Pinpoint the cell where the given text exists, returning its [X, Y] midpoint coordinate. 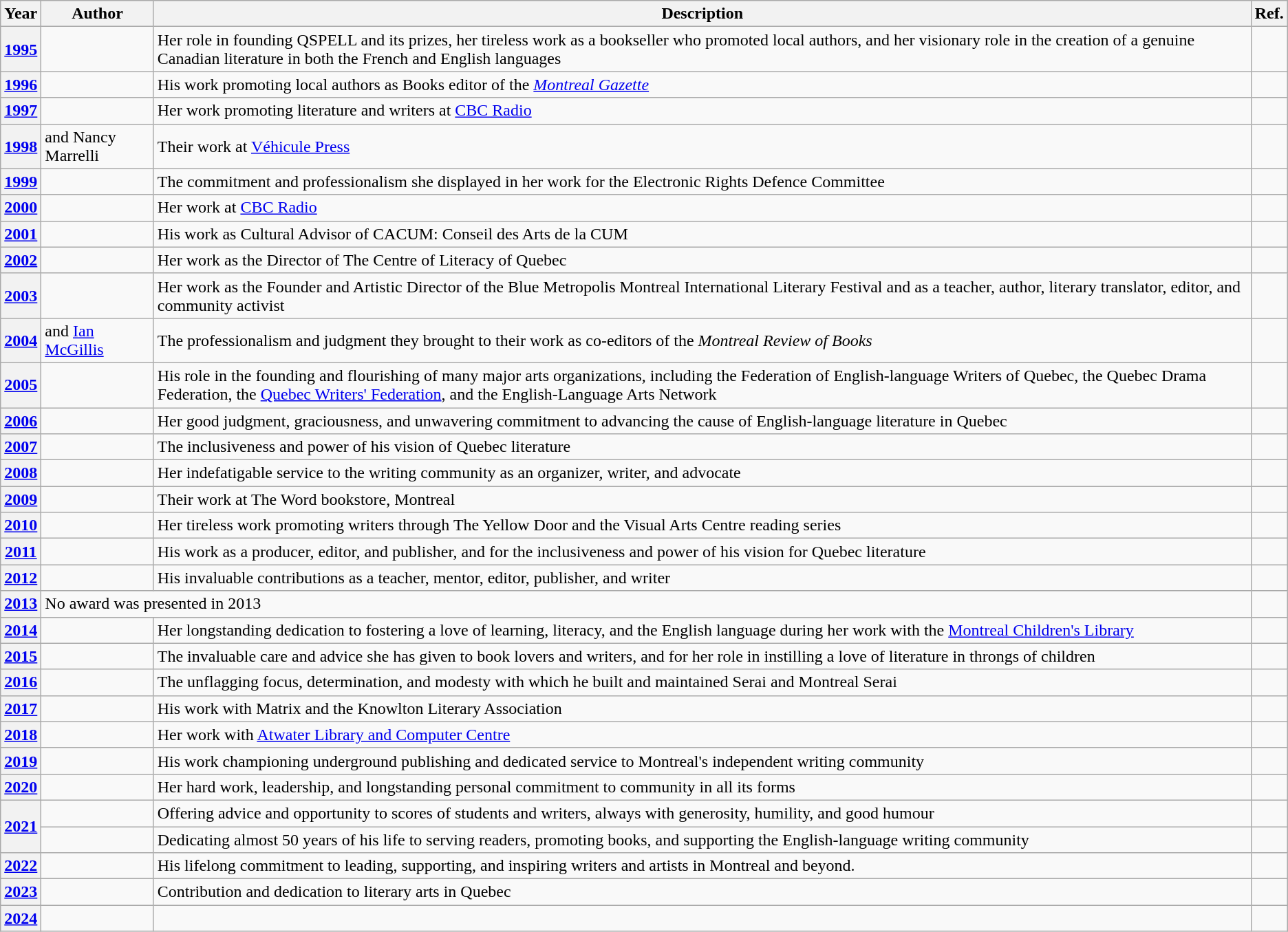
His work as Cultural Advisor of CACUM: Conseil des Arts de la CUM [702, 234]
2009 [21, 499]
2024 [21, 918]
2015 [21, 656]
Her longstanding dedication to fostering a love of learning, literacy, and the English language during her work with the Montreal Children's Library [702, 630]
Her tireless work promoting writers through The Yellow Door and the Visual Arts Centre reading series [702, 525]
2007 [21, 447]
Description [702, 14]
and Nancy Marrelli [98, 146]
Their work at The Word bookstore, Montreal [702, 499]
2012 [21, 578]
1995 [21, 50]
2021 [21, 826]
Her indefatigable service to the writing community as an organizer, writer, and advocate [702, 473]
2019 [21, 761]
His work championing underground publishing and dedicated service to Montreal's independent writing community [702, 761]
2017 [21, 708]
The invaluable care and advice she has given to book lovers and writers, and for her role in instilling a love of literature in throngs of children [702, 656]
Her work with Atwater Library and Computer Centre [702, 735]
The commitment and professionalism she displayed in her work for the Electronic Rights Defence Committee [702, 182]
1997 [21, 111]
2018 [21, 735]
1999 [21, 182]
His work as a producer, editor, and publisher, and for the inclusiveness and power of his vision for Quebec literature [702, 552]
Contribution and dedication to literary arts in Quebec [702, 892]
His lifelong commitment to leading, supporting, and inspiring writers and artists in Montreal and beyond. [702, 866]
Her hard work, leadership, and longstanding personal commitment to community in all its forms [702, 787]
2008 [21, 473]
Her good judgment, graciousness, and unwavering commitment to advancing the cause of English-language literature in Quebec [702, 420]
Her work at CBC Radio [702, 208]
The unflagging focus, determination, and modesty with which he built and maintained Serai and Montreal Serai [702, 682]
His work with Matrix and the Knowlton Literary Association [702, 708]
2022 [21, 866]
2000 [21, 208]
Ref. [1269, 14]
2011 [21, 552]
2003 [21, 296]
2001 [21, 234]
No award was presented in 2013 [646, 604]
2006 [21, 420]
and Ian McGillis [98, 340]
2020 [21, 787]
Her work as the Director of The Centre of Literacy of Quebec [702, 260]
The professionalism and judgment they brought to their work as co-editors of the Montreal Review of Books [702, 340]
Year [21, 14]
His work promoting local authors as Books editor of the Montreal Gazette [702, 85]
1998 [21, 146]
2010 [21, 525]
The inclusiveness and power of his vision of Quebec literature [702, 447]
2005 [21, 385]
Offering advice and opportunity to scores of students and writers, always with generosity, humility, and good humour [702, 813]
2002 [21, 260]
1996 [21, 85]
2004 [21, 340]
2014 [21, 630]
Their work at Véhicule Press [702, 146]
Her work promoting literature and writers at CBC Radio [702, 111]
2016 [21, 682]
2023 [21, 892]
2013 [21, 604]
His invaluable contributions as a teacher, mentor, editor, publisher, and writer [702, 578]
Dedicating almost 50 years of his life to serving readers, promoting books, and supporting the English-language writing community [702, 840]
Author [98, 14]
